Identify which cell holds the provided text, then report its (x, y) central coordinate. 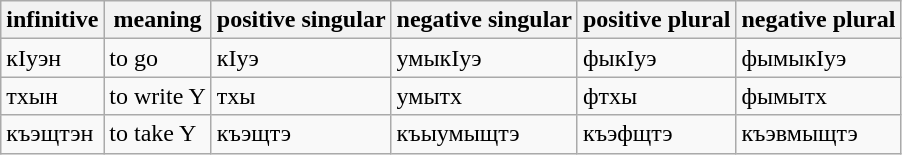
фымыкIуэ (818, 58)
фыкIуэ (656, 58)
къыумыщтэ (484, 134)
къэщтэн (52, 134)
positive plural (656, 20)
къэщтэ (301, 134)
кIуэ (301, 58)
to write Y (158, 96)
къэвмыщтэ (818, 134)
to go (158, 58)
фымытх (818, 96)
къэфщтэ (656, 134)
тхы (301, 96)
фтхы (656, 96)
кIуэн (52, 58)
тхын (52, 96)
умытх (484, 96)
positive singular (301, 20)
умыкIуэ (484, 58)
meaning (158, 20)
negative plural (818, 20)
to take Y (158, 134)
negative singular (484, 20)
infinitive (52, 20)
